Determine the (X, Y) coordinate at the center of the cell enclosing the given text.  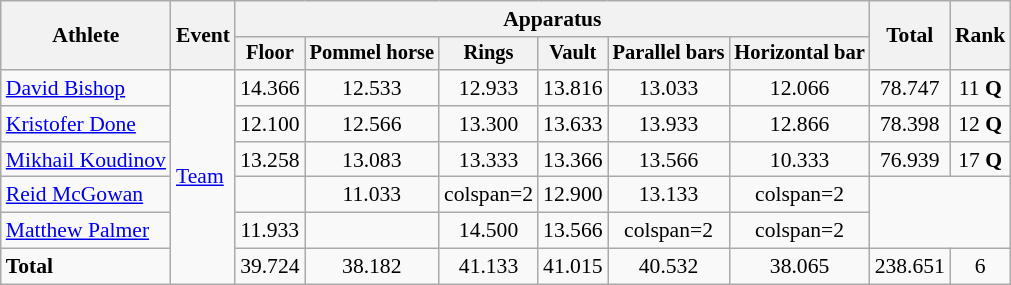
Athlete (86, 36)
12.566 (372, 124)
Mikhail Koudinov (86, 160)
Rings (488, 54)
78.398 (910, 124)
Event (203, 36)
14.500 (488, 231)
12.100 (270, 124)
12.900 (572, 195)
11.933 (270, 231)
13.366 (572, 160)
Vault (572, 54)
12 Q (980, 124)
Floor (270, 54)
13.816 (572, 88)
40.532 (669, 267)
David Bishop (86, 88)
11 Q (980, 88)
76.939 (910, 160)
13.933 (669, 124)
14.366 (270, 88)
13.633 (572, 124)
38.065 (799, 267)
13.258 (270, 160)
Apparatus (552, 19)
13.300 (488, 124)
41.133 (488, 267)
Horizontal bar (799, 54)
78.747 (910, 88)
12.533 (372, 88)
13.033 (669, 88)
13.333 (488, 160)
12.933 (488, 88)
11.033 (372, 195)
Matthew Palmer (86, 231)
Rank (980, 36)
39.724 (270, 267)
Parallel bars (669, 54)
Team (203, 177)
38.182 (372, 267)
17 Q (980, 160)
Pommel horse (372, 54)
Kristofer Done (86, 124)
Reid McGowan (86, 195)
10.333 (799, 160)
238.651 (910, 267)
41.015 (572, 267)
13.083 (372, 160)
12.066 (799, 88)
12.866 (799, 124)
6 (980, 267)
13.133 (669, 195)
